Identify which cell holds the provided text, then report its [X, Y] central coordinate. 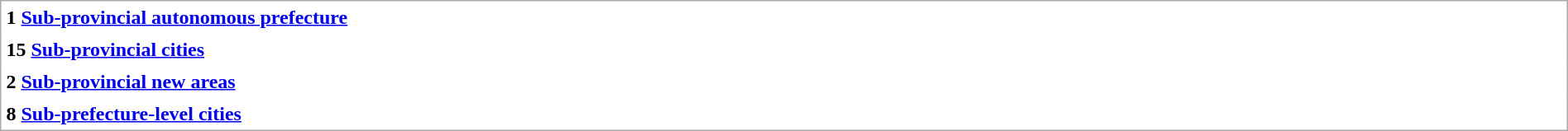
8 Sub-prefecture-level cities [784, 114]
15 Sub-provincial cities [784, 49]
2 Sub-provincial new areas [784, 82]
1 Sub-provincial autonomous prefecture [784, 17]
